Detect which cell encompasses the target text, then output its (X, Y) center coordinate. 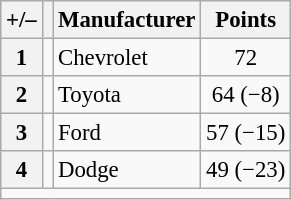
1 (22, 58)
Toyota (127, 95)
Manufacturer (127, 20)
57 (−15) (246, 133)
2 (22, 95)
Dodge (127, 170)
Points (246, 20)
72 (246, 58)
Ford (127, 133)
3 (22, 133)
4 (22, 170)
+/– (22, 20)
Chevrolet (127, 58)
64 (−8) (246, 95)
49 (−23) (246, 170)
